From the cell containing the given text, extract its center point as [x, y] coordinate. 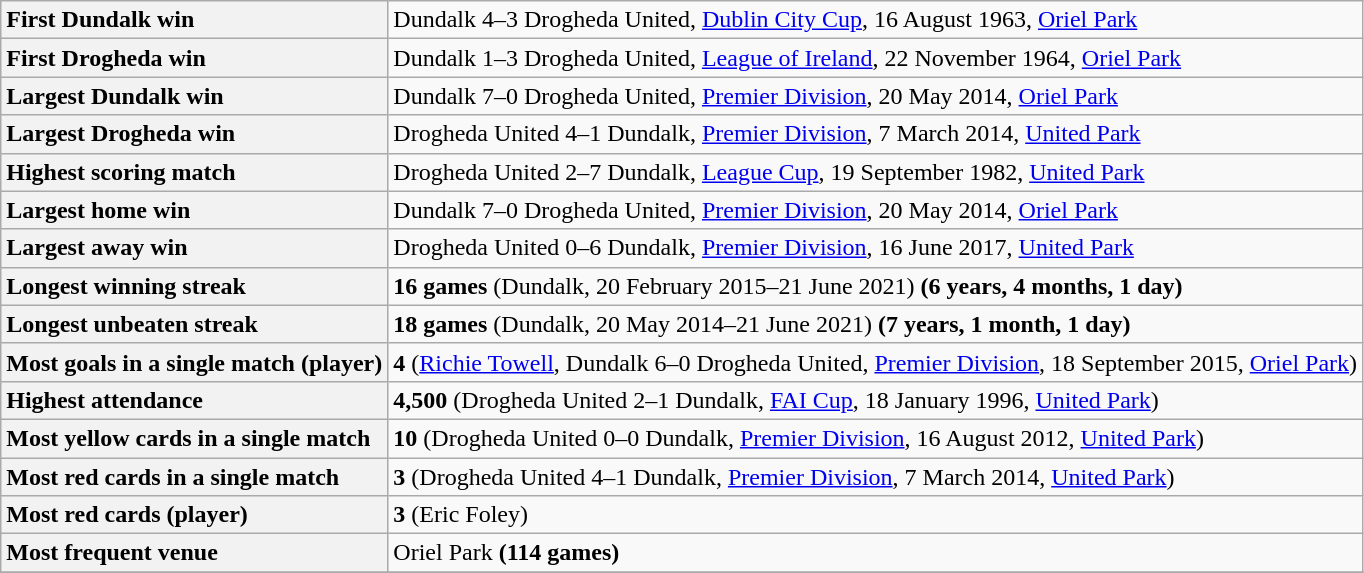
Highest attendance [194, 400]
3 (Drogheda United 4–1 Dundalk, Premier Division, 7 March 2014, United Park) [876, 477]
Largest Drogheda win [194, 134]
Longest unbeaten streak [194, 324]
Largest home win [194, 210]
Highest scoring match [194, 172]
Drogheda United 4–1 Dundalk, Premier Division, 7 March 2014, United Park [876, 134]
Largest away win [194, 248]
Largest Dundalk win [194, 96]
Most red cards in a single match [194, 477]
Dundalk 4–3 Drogheda United, Dublin City Cup, 16 August 1963, Oriel Park [876, 20]
Dundalk 1–3 Drogheda United, League of Ireland, 22 November 1964, Oriel Park [876, 58]
16 games (Dundalk, 20 February 2015–21 June 2021) (6 years, 4 months, 1 day) [876, 286]
4,500 (Drogheda United 2–1 Dundalk, FAI Cup, 18 January 1996, United Park) [876, 400]
Most red cards (player) [194, 515]
First Drogheda win [194, 58]
10 (Drogheda United 0–0 Dundalk, Premier Division, 16 August 2012, United Park) [876, 438]
Most goals in a single match (player) [194, 362]
Oriel Park (114 games) [876, 553]
Longest winning streak [194, 286]
4 (Richie Towell, Dundalk 6–0 Drogheda United, Premier Division, 18 September 2015, Oriel Park) [876, 362]
Most frequent venue [194, 553]
3 (Eric Foley) [876, 515]
18 games (Dundalk, 20 May 2014–21 June 2021) (7 years, 1 month, 1 day) [876, 324]
Most yellow cards in a single match [194, 438]
First Dundalk win [194, 20]
Drogheda United 2–7 Dundalk, League Cup, 19 September 1982, United Park [876, 172]
Drogheda United 0–6 Dundalk, Premier Division, 16 June 2017, United Park [876, 248]
